Search for the cell housing the specified text and yield its (X, Y) center coordinate. 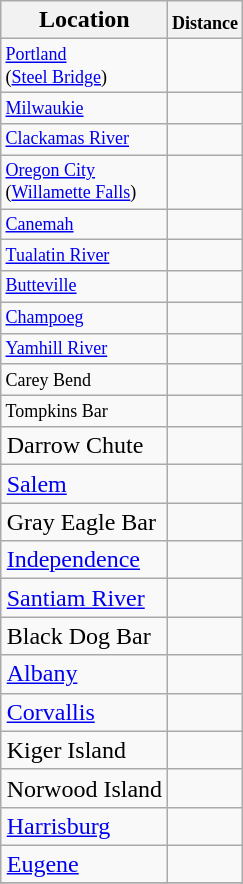
Kiger Island (84, 750)
Darrow Chute (84, 446)
Harrisburg (84, 826)
Canemah (84, 224)
Independence (84, 560)
Oregon City (Willamette Falls) (84, 182)
Champoeg (84, 318)
Butteville (84, 286)
Portland (Steel Bridge) (84, 66)
Eugene (84, 864)
Distance (206, 20)
Yamhill River (84, 348)
Clackamas River (84, 140)
Tompkins Bar (84, 412)
Location (84, 20)
Norwood Island (84, 788)
Santiam River (84, 598)
Milwaukie (84, 108)
Salem (84, 484)
Tualatin River (84, 256)
Gray Eagle Bar (84, 522)
Carey Bend (84, 380)
Corvallis (84, 712)
Black Dog Bar (84, 636)
Albany (84, 674)
